From the cell containing the given text, extract its center point as (X, Y) coordinate. 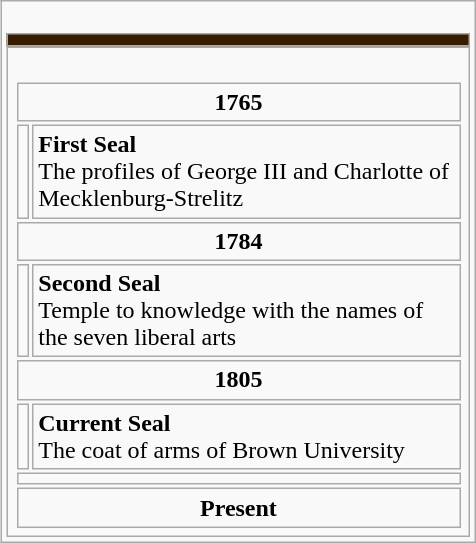
Second SealTemple to knowledge with the names of the seven liberal arts (246, 311)
First SealThe profiles of George III and Charlotte of Mecklenburg-Strelitz (246, 172)
Current SealThe coat of arms of Brown University (246, 436)
1784 (238, 241)
Present (238, 508)
1805 (238, 380)
1765 (238, 102)
